Scan for the cell matching the given text and deliver its [X, Y] coordinate at center. 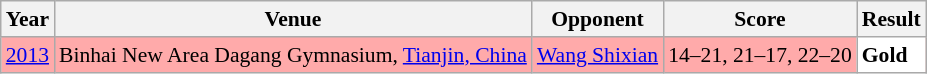
Score [760, 19]
2013 [28, 55]
Result [892, 19]
Year [28, 19]
14–21, 21–17, 22–20 [760, 55]
Gold [892, 55]
Wang Shixian [598, 55]
Venue [293, 19]
Binhai New Area Dagang Gymnasium, Tianjin, China [293, 55]
Opponent [598, 19]
